From the cell containing the given text, extract its center point as [x, y] coordinate. 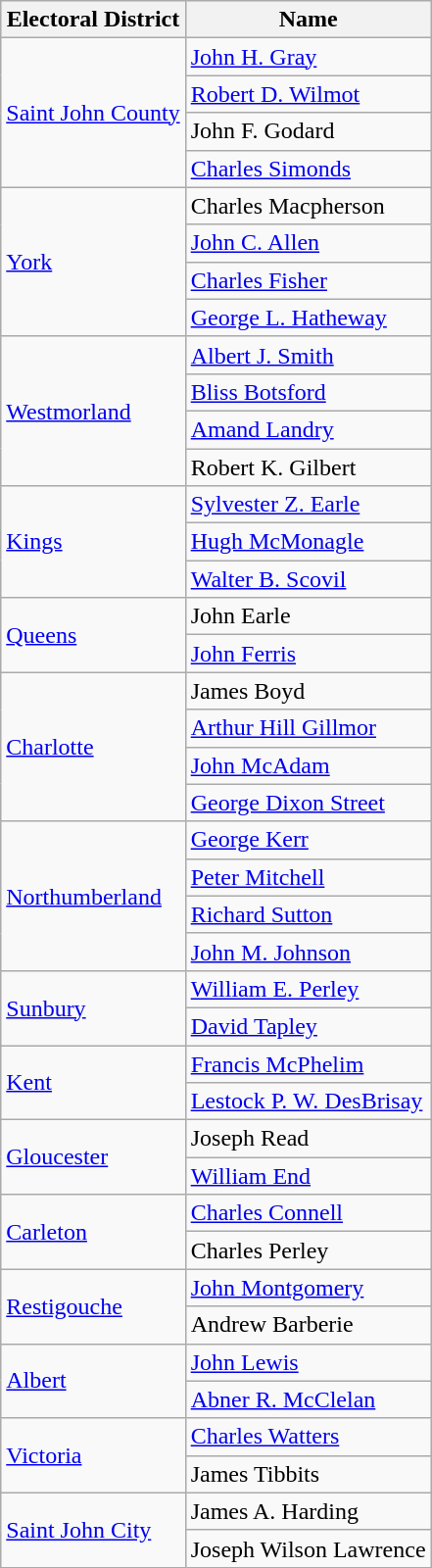
Abner R. McClelan [308, 1399]
James Boyd [308, 691]
Walter B. Scovil [308, 579]
Charles Macpherson [308, 206]
Westmorland [93, 411]
David Tapley [308, 1026]
James A. Harding [308, 1511]
York [93, 262]
John C. Allen [308, 243]
Saint John City [93, 1530]
Electoral District [93, 20]
Charles Watters [308, 1437]
James Tibbits [308, 1474]
Name [308, 20]
Joseph Wilson Lawrence [308, 1548]
John F. Godard [308, 131]
Victoria [93, 1455]
Albert [93, 1381]
Sylvester Z. Earle [308, 505]
Robert D. Wilmot [308, 94]
Gloucester [93, 1157]
Amand Landry [308, 429]
John Earle [308, 616]
Sunbury [93, 1007]
Joseph Read [308, 1139]
George Dixon Street [308, 803]
Francis McPhelim [308, 1063]
George Kerr [308, 840]
Northumberland [93, 896]
John Lewis [308, 1362]
William E. Perley [308, 989]
John Montgomery [308, 1288]
Lestock P. W. DesBrisay [308, 1102]
Richard Sutton [308, 914]
Queens [93, 635]
John Ferris [308, 654]
Kings [93, 542]
Charles Simonds [308, 169]
William End [308, 1176]
Kent [93, 1082]
Andrew Barberie [308, 1325]
Robert K. Gilbert [308, 467]
Arthur Hill Gillmor [308, 728]
Charlotte [93, 747]
Peter Mitchell [308, 877]
George L. Hatheway [308, 318]
Restigouche [93, 1306]
Charles Fisher [308, 280]
John H. Gray [308, 57]
Hugh McMonagle [308, 542]
John M. Johnson [308, 952]
Carleton [93, 1232]
Saint John County [93, 113]
Bliss Botsford [308, 392]
John McAdam [308, 765]
Charles Connell [308, 1213]
Albert J. Smith [308, 355]
Charles Perley [308, 1250]
